Capture the cell that displays the provided text and extract its (x, y) central coordinate. 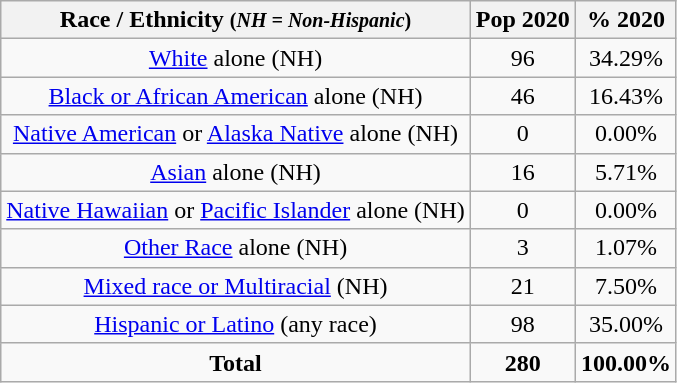
16 (522, 172)
280 (522, 362)
Other Race alone (NH) (236, 248)
100.00% (626, 362)
21 (522, 286)
Native American or Alaska Native alone (NH) (236, 134)
Hispanic or Latino (any race) (236, 324)
34.29% (626, 58)
Mixed race or Multiracial (NH) (236, 286)
Native Hawaiian or Pacific Islander alone (NH) (236, 210)
96 (522, 58)
Asian alone (NH) (236, 172)
Race / Ethnicity (NH = Non-Hispanic) (236, 20)
White alone (NH) (236, 58)
46 (522, 96)
% 2020 (626, 20)
16.43% (626, 96)
35.00% (626, 324)
98 (522, 324)
Total (236, 362)
1.07% (626, 248)
Pop 2020 (522, 20)
7.50% (626, 286)
3 (522, 248)
5.71% (626, 172)
Black or African American alone (NH) (236, 96)
